Provide the (x, y) coordinate of the cell's center where the given text is located.  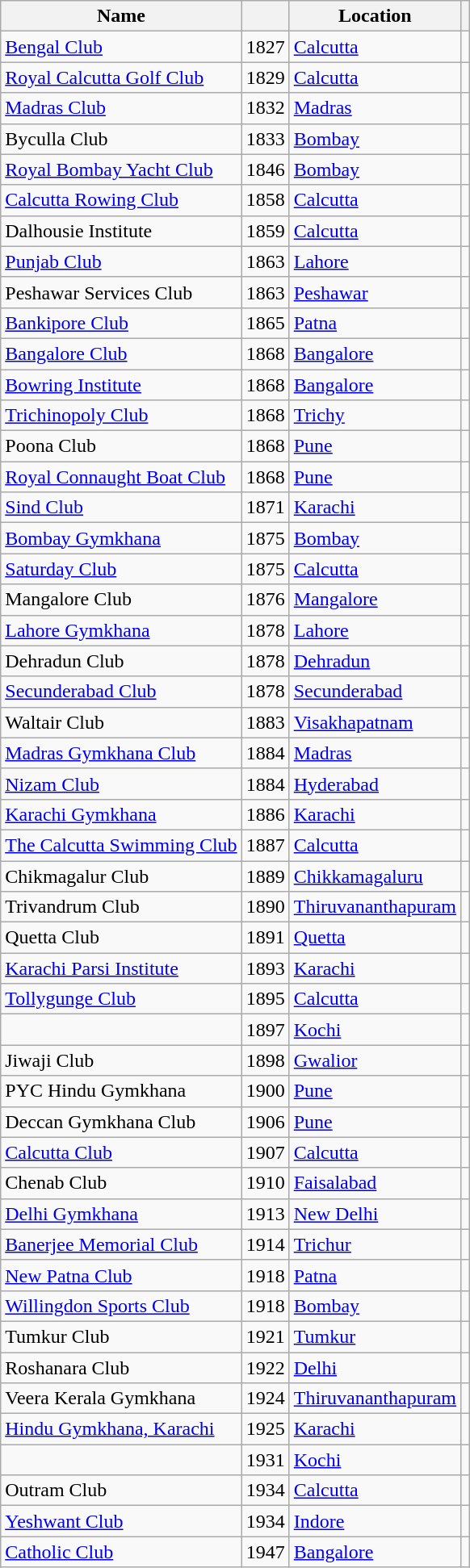
1921 (265, 1336)
1922 (265, 1368)
The Calcutta Swimming Club (121, 845)
1833 (265, 139)
1931 (265, 1460)
Roshanara Club (121, 1368)
PYC Hindu Gymkhana (121, 1091)
Madras Gymkhana Club (121, 753)
1865 (265, 323)
1893 (265, 968)
Hindu Gymkhana, Karachi (121, 1429)
1886 (265, 814)
Indore (375, 1521)
Trichy (375, 416)
Punjab Club (121, 261)
Visakhapatnam (375, 722)
Quetta (375, 938)
1832 (265, 108)
Tumkur Club (121, 1336)
Dehradun Club (121, 661)
Outram Club (121, 1491)
Banerjee Memorial Club (121, 1244)
Saturday Club (121, 569)
Tumkur (375, 1336)
1859 (265, 231)
Deccan Gymkhana Club (121, 1122)
Delhi (375, 1368)
1913 (265, 1214)
1895 (265, 999)
Karachi Parsi Institute (121, 968)
Calcutta Club (121, 1152)
1829 (265, 77)
1887 (265, 845)
1827 (265, 47)
Location (375, 16)
Chenab Club (121, 1183)
Bengal Club (121, 47)
1900 (265, 1091)
Catholic Club (121, 1552)
Nizam Club (121, 784)
1889 (265, 876)
1890 (265, 907)
Yeshwant Club (121, 1521)
Tollygunge Club (121, 999)
Bangalore Club (121, 353)
1925 (265, 1429)
Waltair Club (121, 722)
Faisalabad (375, 1183)
Bowring Institute (121, 385)
Bankipore Club (121, 323)
Bombay Gymkhana (121, 538)
1898 (265, 1060)
New Patna Club (121, 1275)
Madras Club (121, 108)
1947 (265, 1552)
Mangalore Club (121, 600)
Chikkamagaluru (375, 876)
Sind Club (121, 508)
1891 (265, 938)
Royal Calcutta Golf Club (121, 77)
Secunderabad (375, 692)
1858 (265, 200)
Trichinopoly Club (121, 416)
Quetta Club (121, 938)
1883 (265, 722)
Dehradun (375, 661)
Dalhousie Institute (121, 231)
New Delhi (375, 1214)
Gwalior (375, 1060)
Royal Bombay Yacht Club (121, 169)
Karachi Gymkhana (121, 814)
Poona Club (121, 446)
Jiwaji Club (121, 1060)
1924 (265, 1399)
Name (121, 16)
Peshawar Services Club (121, 292)
Mangalore (375, 600)
1910 (265, 1183)
1846 (265, 169)
Royal Connaught Boat Club (121, 477)
1907 (265, 1152)
Delhi Gymkhana (121, 1214)
Peshawar (375, 292)
Lahore Gymkhana (121, 630)
Veera Kerala Gymkhana (121, 1399)
1871 (265, 508)
Hyderabad (375, 784)
Trivandrum Club (121, 907)
1914 (265, 1244)
Trichur (375, 1244)
Chikmagalur Club (121, 876)
Calcutta Rowing Club (121, 200)
Secunderabad Club (121, 692)
1906 (265, 1122)
Willingdon Sports Club (121, 1306)
Byculla Club (121, 139)
1897 (265, 1030)
1876 (265, 600)
